Identify which cell holds the provided text, then report its (x, y) central coordinate. 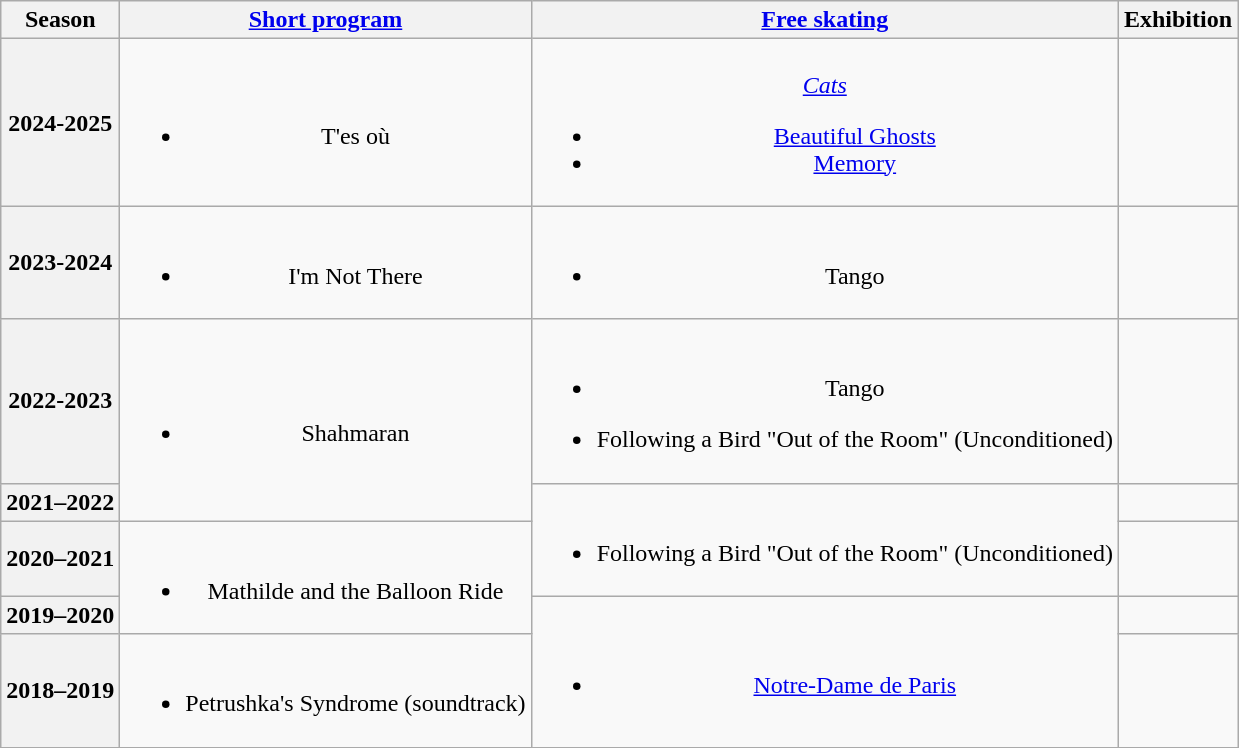
Tango (824, 262)
2019–2020 (60, 615)
Short program (326, 20)
2018–2019 (60, 690)
Mathilde and the Balloon Ride (326, 578)
2022-2023 (60, 401)
Notre-Dame de Paris (824, 672)
Shahmaran (326, 420)
Exhibition (1178, 20)
2020–2021 (60, 558)
2024-2025 (60, 122)
T'es où (326, 122)
Following a Bird "Out of the Room" (Unconditioned) (824, 540)
Tango Following a Bird "Out of the Room" (Unconditioned) (824, 401)
2021–2022 (60, 502)
Season (60, 20)
I'm Not There (326, 262)
CatsBeautiful Ghosts Memory (824, 122)
2023-2024 (60, 262)
Free skating (824, 20)
Petrushka's Syndrome (soundtrack) (326, 690)
